Find where the given text appears and provide that cell's center as [X, Y] coordinate. 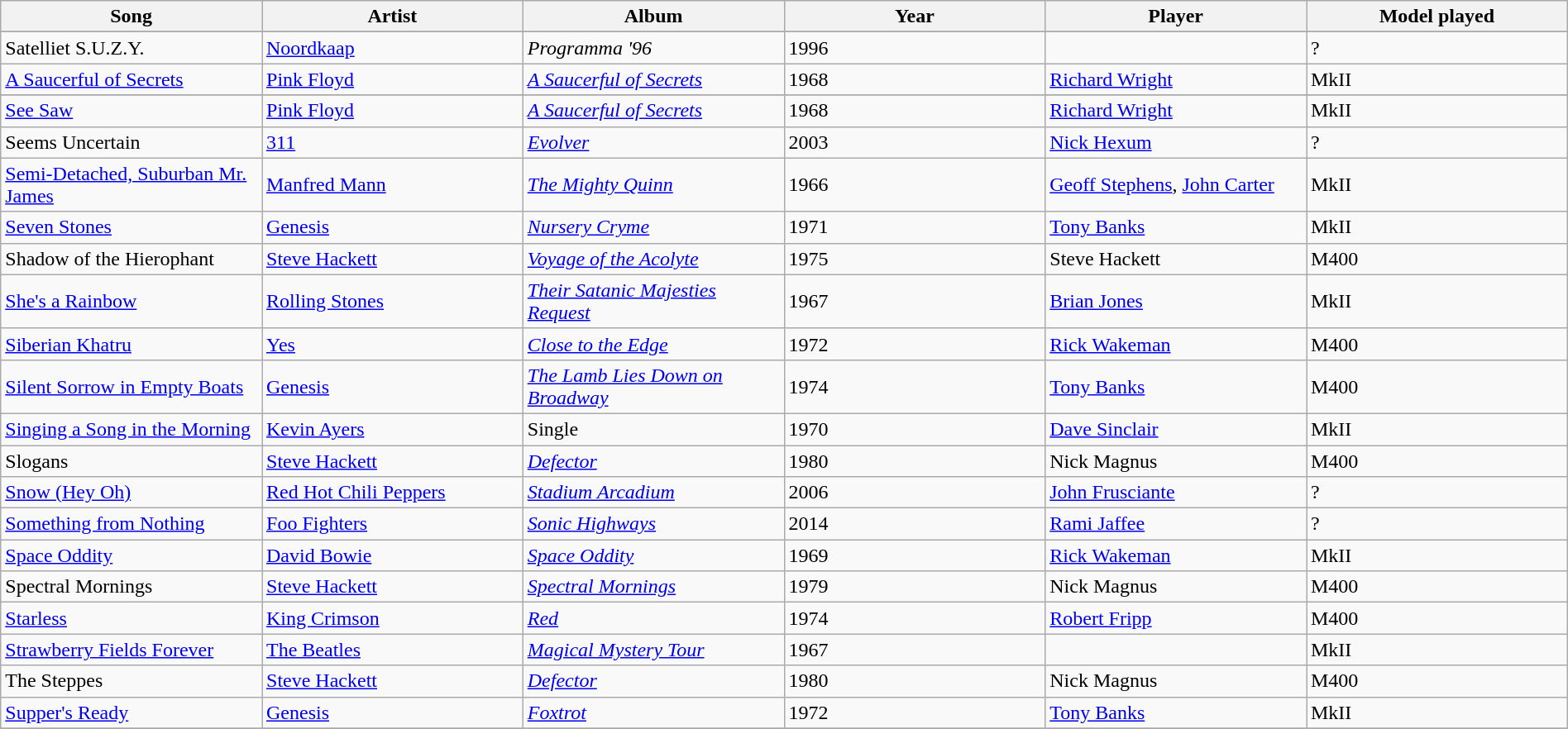
Satelliet S.U.Z.Y. [131, 48]
Magical Mystery Tour [653, 650]
Foo Fighters [392, 524]
1966 [915, 185]
Foxtrot [653, 712]
Red [653, 618]
Shadow of the Hierophant [131, 259]
2003 [915, 142]
Model played [1437, 17]
She's a Rainbow [131, 301]
Geoff Stephens, John Carter [1176, 185]
Player [1176, 17]
David Bowie [392, 555]
John Frusciante [1176, 493]
The Lamb Lies Down on Broadway [653, 387]
The Mighty Quinn [653, 185]
Stadium Arcadium [653, 493]
1970 [915, 429]
Snow (Hey Oh) [131, 493]
Evolver [653, 142]
Something from Nothing [131, 524]
1996 [915, 48]
Singing a Song in the Morning [131, 429]
The Beatles [392, 650]
1975 [915, 259]
Robert Fripp [1176, 618]
The Steppes [131, 681]
Voyage of the Acolyte [653, 259]
Seems Uncertain [131, 142]
1971 [915, 227]
Noordkaap [392, 48]
1979 [915, 587]
311 [392, 142]
Manfred Mann [392, 185]
Song [131, 17]
Nursery Cryme [653, 227]
Slogans [131, 460]
Kevin Ayers [392, 429]
Single [653, 429]
Album [653, 17]
Rami Jaffee [1176, 524]
Siberian Khatru [131, 344]
See Saw [131, 111]
Red Hot Chili Peppers [392, 493]
Rolling Stones [392, 301]
Close to the Edge [653, 344]
Supper's Ready [131, 712]
Year [915, 17]
Yes [392, 344]
Artist [392, 17]
Their Satanic Majesties Request [653, 301]
King Crimson [392, 618]
2014 [915, 524]
Programma '96 [653, 48]
Sonic Highways [653, 524]
Seven Stones [131, 227]
Silent Sorrow in Empty Boats [131, 387]
Strawberry Fields Forever [131, 650]
Semi-Detached, Suburban Mr. James [131, 185]
Nick Hexum [1176, 142]
Starless [131, 618]
1969 [915, 555]
Brian Jones [1176, 301]
2006 [915, 493]
Dave Sinclair [1176, 429]
